Search for the cell housing the specified text and yield its (X, Y) center coordinate. 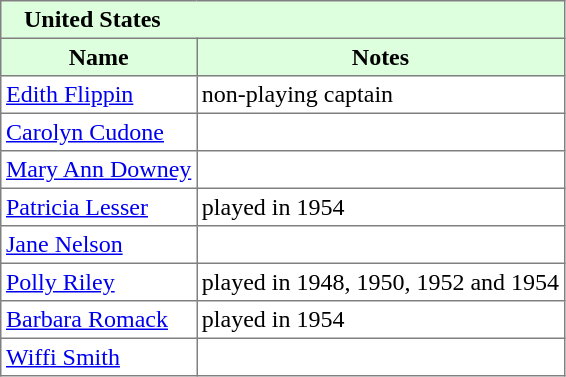
Name (99, 57)
Carolyn Cudone (99, 132)
Mary Ann Downey (99, 170)
United States (283, 20)
Barbara Romack (99, 320)
Polly Riley (99, 282)
Wiffi Smith (99, 357)
Patricia Lesser (99, 207)
Edith Flippin (99, 95)
non-playing captain (381, 95)
Jane Nelson (99, 245)
Notes (381, 57)
played in 1948, 1950, 1952 and 1954 (381, 282)
